Capture the cell that displays the provided text and extract its [X, Y] central coordinate. 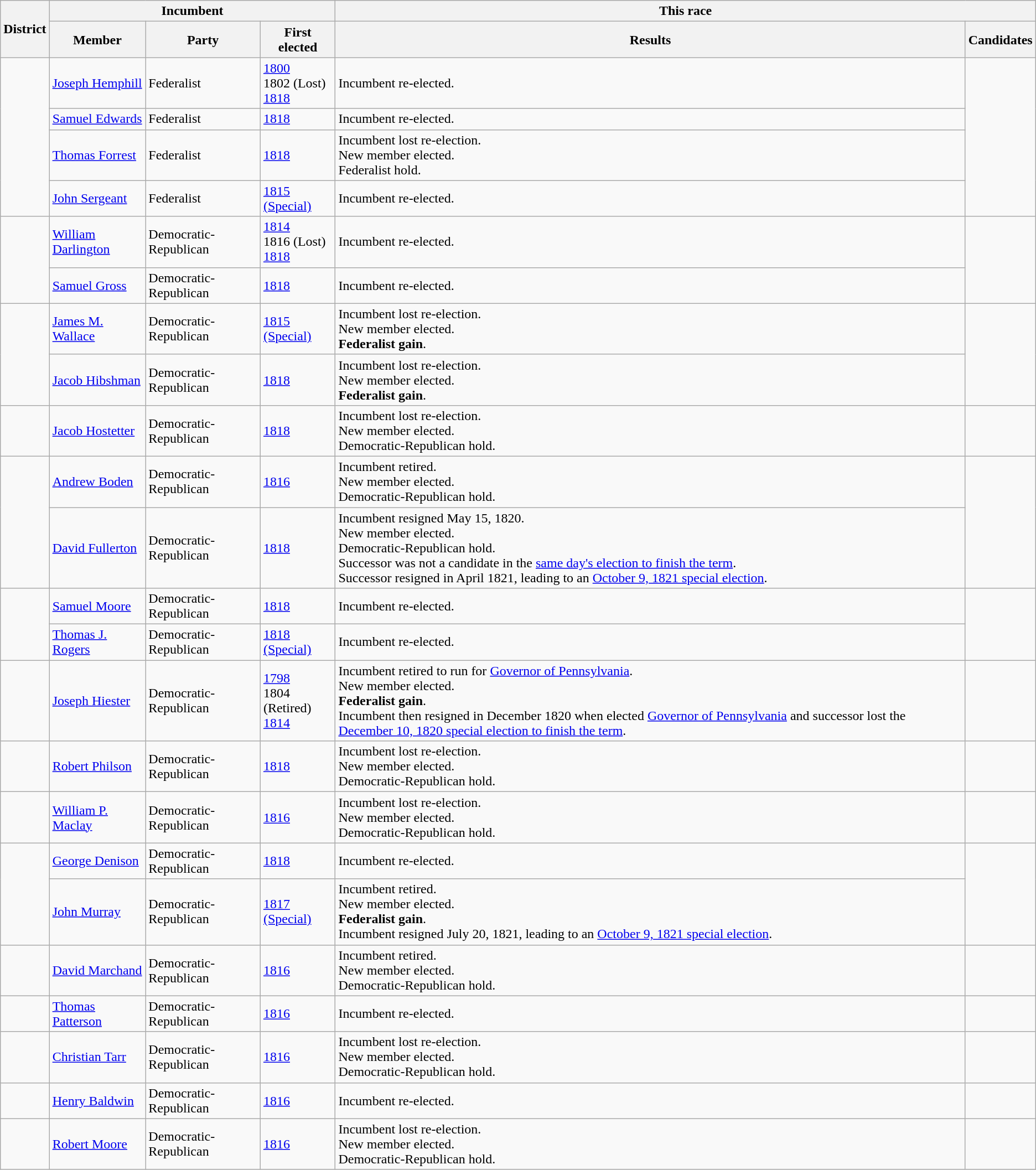
18141816 (Lost)1818 [298, 242]
Robert Philson [97, 767]
First elected [298, 40]
Jacob Hibshman [97, 380]
Samuel Moore [97, 607]
Incumbent lost re-election.New member elected.Federalist hold. [650, 155]
This race [685, 11]
District [25, 29]
Henry Baldwin [97, 1100]
Joseph Hiester [97, 701]
Incumbent retired.New member elected.Federalist gain.Incumbent resigned July 20, 1821, leading to an October 9, 1821 special election. [650, 912]
Robert Moore [97, 1144]
Thomas J. Rogers [97, 642]
Party [203, 40]
William Darlington [97, 242]
Member [97, 40]
Samuel Gross [97, 286]
1818 (Special) [298, 642]
John Murray [97, 912]
Candidates [1001, 40]
John Sergeant [97, 198]
Joseph Hemphill [97, 83]
David Fullerton [97, 547]
Andrew Boden [97, 482]
Thomas Patterson [97, 1014]
Incumbent [193, 11]
Jacob Hostetter [97, 431]
1817 (Special) [298, 912]
David Marchand [97, 970]
Results [650, 40]
William P. Maclay [97, 817]
George Denison [97, 861]
James M. Wallace [97, 329]
Thomas Forrest [97, 155]
17981804 (Retired)1814 [298, 701]
Samuel Edwards [97, 119]
Christian Tarr [97, 1057]
18001802 (Lost)1818 [298, 83]
